Determine the (x, y) coordinate at the center of the cell enclosing the given text.  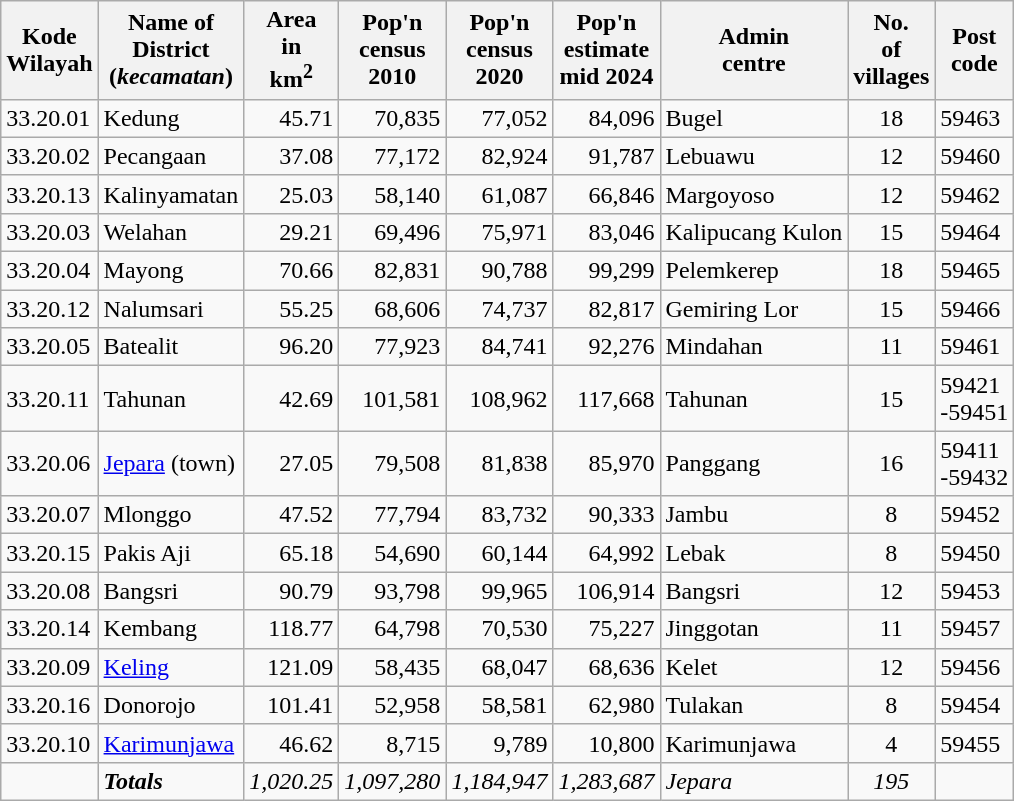
33.20.15 (50, 553)
59453 (974, 591)
59462 (974, 194)
66,846 (606, 194)
121.09 (292, 667)
33.20.02 (50, 156)
59421-59451 (974, 398)
45.71 (292, 118)
69,496 (392, 232)
59460 (974, 156)
16 (892, 464)
Gemiring Lor (754, 309)
93,798 (392, 591)
84,741 (500, 347)
1,283,687 (606, 781)
90,788 (500, 271)
Margoyoso (754, 194)
70,835 (392, 118)
117,668 (606, 398)
59466 (974, 309)
Nalumsari (171, 309)
33.20.12 (50, 309)
77,923 (392, 347)
65.18 (292, 553)
90,333 (606, 515)
Mlonggo (171, 515)
Lebak (754, 553)
Pelemkerep (754, 271)
68,606 (392, 309)
195 (892, 781)
79,508 (392, 464)
59463 (974, 118)
60,144 (500, 553)
Mindahan (754, 347)
75,971 (500, 232)
Welahan (171, 232)
47.52 (292, 515)
82,924 (500, 156)
91,787 (606, 156)
58,581 (500, 705)
99,965 (500, 591)
Pakis Aji (171, 553)
58,435 (392, 667)
90.79 (292, 591)
70.66 (292, 271)
Pop'nestimatemid 2024 (606, 50)
96.20 (292, 347)
Pop'ncensus2010 (392, 50)
59411-59432 (974, 464)
92,276 (606, 347)
59452 (974, 515)
No.ofvillages (892, 50)
29.21 (292, 232)
Batealit (171, 347)
33.20.11 (50, 398)
Kelet (754, 667)
1,020.25 (292, 781)
33.20.14 (50, 629)
77,172 (392, 156)
59455 (974, 743)
118.77 (292, 629)
59454 (974, 705)
9,789 (500, 743)
77,052 (500, 118)
68,636 (606, 667)
Name ofDistrict(kecamatan) (171, 50)
101,581 (392, 398)
46.62 (292, 743)
42.69 (292, 398)
55.25 (292, 309)
Pop'ncensus2020 (500, 50)
1,184,947 (500, 781)
59464 (974, 232)
33.20.10 (50, 743)
33.20.03 (50, 232)
59457 (974, 629)
25.03 (292, 194)
33.20.07 (50, 515)
75,227 (606, 629)
33.20.04 (50, 271)
58,140 (392, 194)
10,800 (606, 743)
Kalipucang Kulon (754, 232)
82,831 (392, 271)
85,970 (606, 464)
Kode Wilayah (50, 50)
4 (892, 743)
Admincentre (754, 50)
Jinggotan (754, 629)
68,047 (500, 667)
59465 (974, 271)
Bugel (754, 118)
37.08 (292, 156)
Panggang (754, 464)
52,958 (392, 705)
61,087 (500, 194)
77,794 (392, 515)
Mayong (171, 271)
Kembang (171, 629)
81,838 (500, 464)
70,530 (500, 629)
64,992 (606, 553)
Area inkm2 (292, 50)
Jambu (754, 515)
Kalinyamatan (171, 194)
33.20.16 (50, 705)
84,096 (606, 118)
Pecangaan (171, 156)
Postcode (974, 50)
33.20.08 (50, 591)
8,715 (392, 743)
59461 (974, 347)
Jepara (town) (171, 464)
Totals (171, 781)
83,732 (500, 515)
33.20.05 (50, 347)
Tulakan (754, 705)
33.20.01 (50, 118)
59456 (974, 667)
Donorojo (171, 705)
62,980 (606, 705)
33.20.13 (50, 194)
33.20.06 (50, 464)
101.41 (292, 705)
74,737 (500, 309)
33.20.09 (50, 667)
Lebuawu (754, 156)
1,097,280 (392, 781)
106,914 (606, 591)
Jepara (754, 781)
27.05 (292, 464)
82,817 (606, 309)
108,962 (500, 398)
Kedung (171, 118)
59450 (974, 553)
Keling (171, 667)
83,046 (606, 232)
99,299 (606, 271)
64,798 (392, 629)
54,690 (392, 553)
